Extract the (x, y) coordinate from the center of the cell holding the provided text.  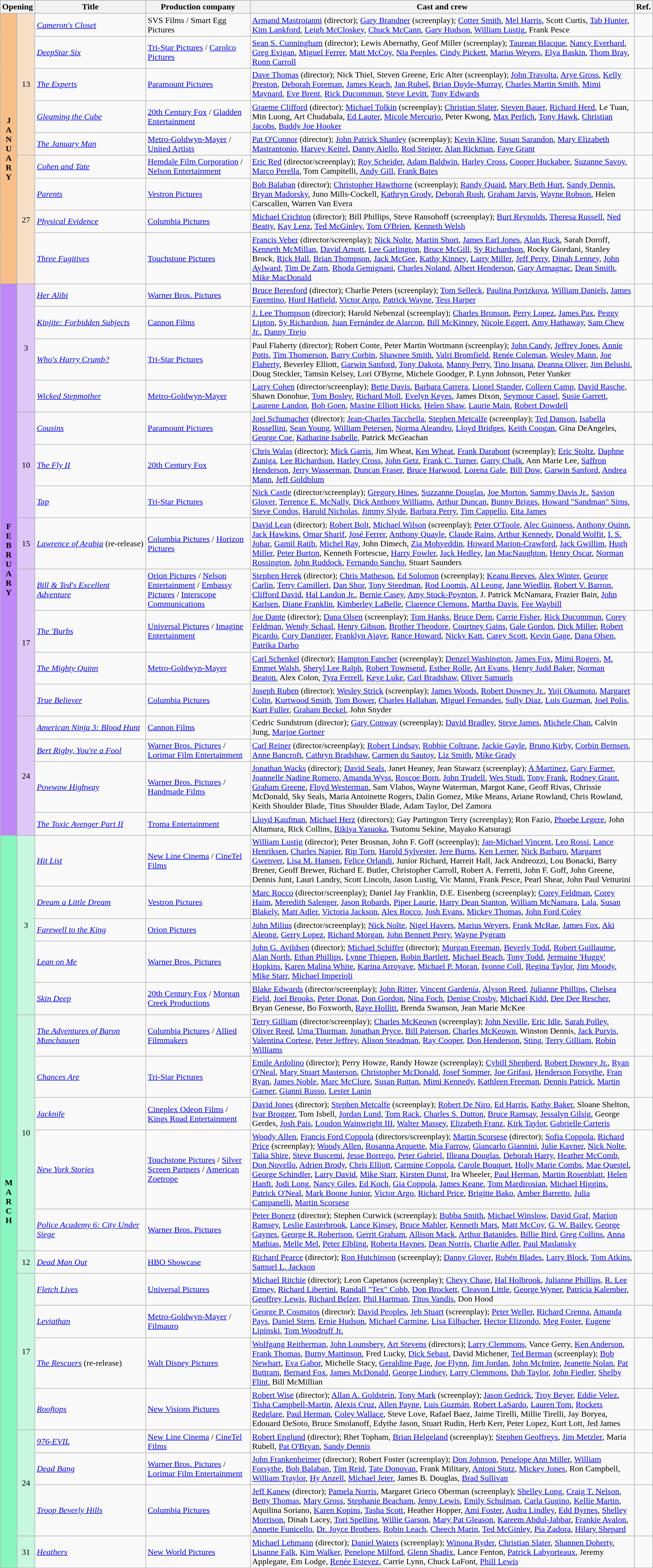
The January Man (90, 144)
The Toxic Avenger Part II (90, 824)
Columbia Pictures / Horizon Pictures (198, 543)
Heathers (90, 1552)
Richard Pearce (director); Ron Hutchinson (screenplay); Danny Glover, Rubén Blades, Larry Block, Tom Atkins, Samuel L. Jackson (442, 1262)
Metro-Goldwyn-Mayer / United Artists (198, 144)
The Fly II (90, 465)
Chances Are (90, 1077)
New Visions Pictures (198, 1409)
Cameron's Closet (90, 25)
20th Century Fox (198, 465)
Lean on Me (90, 962)
Leviathan (90, 1321)
The 'Burbs (90, 631)
976-EVIL (90, 1441)
Troma Entertainment (198, 824)
Robert Englund (director); Rhet Topham, Brian Helgeland (screenplay); Stephen Geoffreys, Jim Metzler, Maria Rubell, Pat O'Bryan, Sandy Dennis (442, 1441)
Metro-Goldwyn-Mayer / Filmauro (198, 1321)
Dead Man Out (90, 1262)
True Believer (90, 700)
Fletch Lives (90, 1289)
Cast and crew (442, 7)
HBO Showcase (198, 1262)
Parents (90, 194)
Bill & Ted's Excellent Adventure (90, 590)
The Adventures of Baron Munchausen (90, 1035)
Dead Bang (90, 1469)
The Rescuers (re-release) (90, 1363)
Bert Rigby, You're a Fool (90, 750)
Physical Evidence (90, 221)
Cohen and Tate (90, 167)
Columbia Pictures / Allied Filmmakers (198, 1035)
Lawrence of Arabia (re-release) (90, 543)
SVS Films / Smart Egg Pictures (198, 25)
Her Alibi (90, 295)
Police Academy 6: City Under Siege (90, 1230)
Production company (198, 7)
Gleaming the Cube (90, 117)
Cedric Sundstrom (director); Gary Conway (screenplay); David Bradley, Steve James, Michele Chan, Calvin Jung, Marjoe Gortner (442, 728)
20th Century Fox / Gladden Entertainment (198, 117)
Dream a Little Dream (90, 902)
Touchstone Pictures (198, 258)
20th Century Fox / Morgan Creek Productions (198, 999)
Farewell to the King (90, 929)
Universal Pictures (198, 1289)
Title (90, 7)
New York Stories (90, 1169)
Universal Pictures / Imagine Entertainment (198, 631)
Touchstone Pictures / Silver Screen Partners / American Zoetrope (198, 1169)
Troop Beverly Hills (90, 1510)
Jacknife (90, 1114)
The Mighty Quinn (90, 668)
Tri-Star Pictures / Carolco Pictures (198, 52)
Cineplex Odeon Films / Kings Road Entertainment (198, 1114)
DeepStar Six (90, 52)
MARCH (9, 1201)
Hemdale Film Corporation / Nelson Entertainment (198, 167)
Who's Harry Crumb? (90, 359)
15 (26, 543)
Rooftops (90, 1409)
FEBRUARY (9, 560)
Skin Deep (90, 999)
13 (26, 84)
Orion Pictures (198, 929)
The Experts (90, 84)
Tap (90, 502)
Cousins (90, 428)
31 (26, 1552)
Orion Pictures / Nelson Entertainment / Embassy Pictures / Interscope Communications (198, 590)
Three Fugitives (90, 258)
Opening (17, 7)
Walt Disney Pictures (198, 1363)
Wicked Stepmother (90, 396)
Kinjite: Forbidden Subjects (90, 322)
New World Pictures (198, 1552)
American Ninja 3: Blood Hunt (90, 728)
Ref. (643, 7)
Hit List (90, 861)
Powwow Highway (90, 787)
27 (26, 219)
Warner Bros. Pictures / Handmade Films (198, 787)
JANUARY (9, 149)
12 (26, 1262)
